Capture the cell that displays the provided text and extract its (x, y) central coordinate. 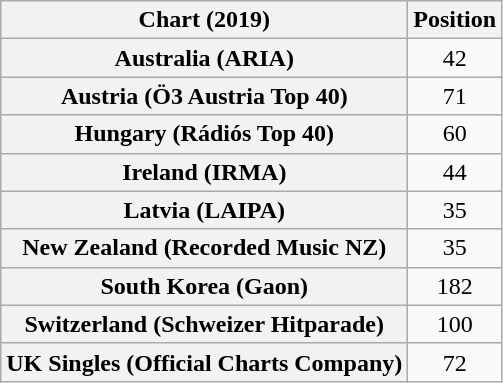
182 (455, 286)
42 (455, 58)
Austria (Ö3 Austria Top 40) (204, 96)
South Korea (Gaon) (204, 286)
71 (455, 96)
Australia (ARIA) (204, 58)
UK Singles (Official Charts Company) (204, 362)
Hungary (Rádiós Top 40) (204, 134)
Switzerland (Schweizer Hitparade) (204, 324)
44 (455, 172)
Position (455, 20)
Latvia (LAIPA) (204, 210)
72 (455, 362)
New Zealand (Recorded Music NZ) (204, 248)
Ireland (IRMA) (204, 172)
60 (455, 134)
100 (455, 324)
Chart (2019) (204, 20)
